Locate the cell with the specified text and output its (x, y) center coordinate. 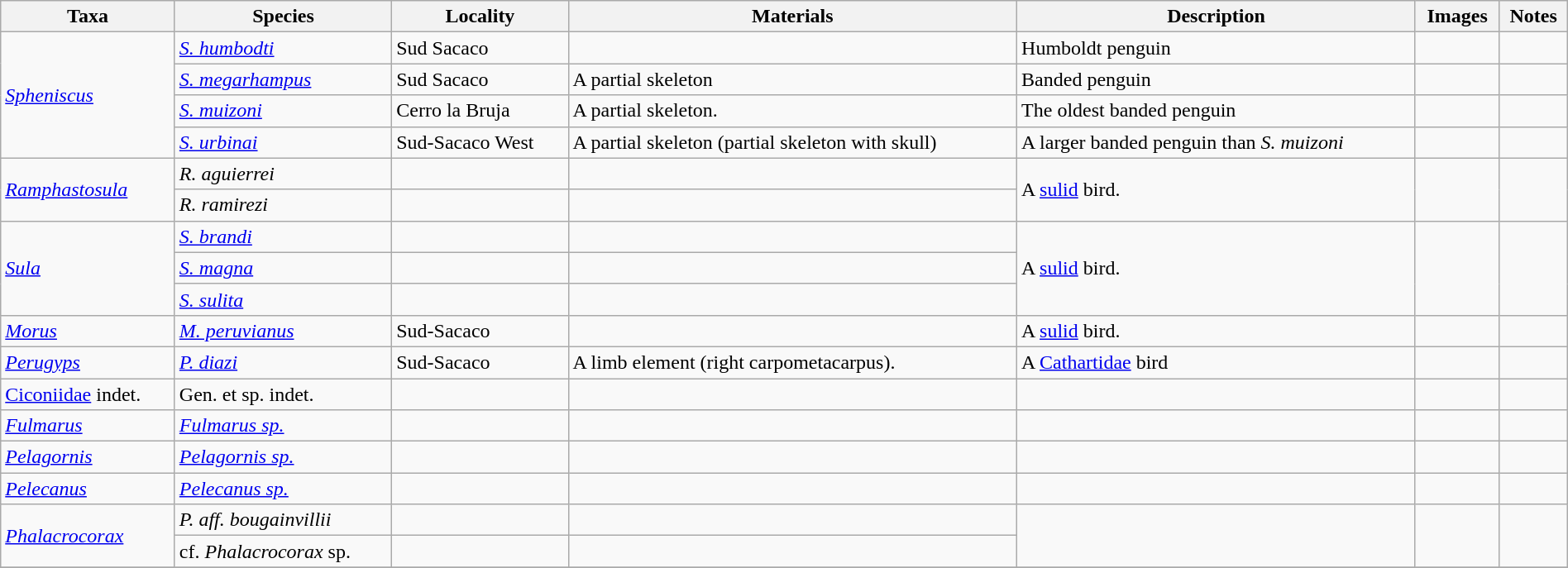
Spheniscus (88, 95)
S. urbinai (283, 142)
P. diazi (283, 362)
Species (283, 17)
Sud-Sacaco West (480, 142)
Perugyps (88, 362)
Fulmarus sp. (283, 426)
Gen. et sp. indet. (283, 394)
Morus (88, 331)
A partial skeleton (792, 79)
A Cathartidae bird (1217, 362)
The oldest banded penguin (1217, 111)
Pelagornis (88, 457)
A partial skeleton (partial skeleton with skull) (792, 142)
S. muizoni (283, 111)
Pelecanus sp. (283, 489)
Materials (792, 17)
R. aguierrei (283, 174)
Ciconiidae indet. (88, 394)
Fulmarus (88, 426)
A partial skeleton. (792, 111)
R. ramirezi (283, 205)
Description (1217, 17)
A larger banded penguin than S. muizoni (1217, 142)
Locality (480, 17)
S. sulita (283, 299)
Humboldt penguin (1217, 48)
Notes (1533, 17)
Sula (88, 268)
P. aff. bougainvillii (283, 520)
cf. Phalacrocorax sp. (283, 551)
Cerro la Bruja (480, 111)
Taxa (88, 17)
Images (1457, 17)
Pelecanus (88, 489)
Pelagornis sp. (283, 457)
Banded penguin (1217, 79)
S. megarhampus (283, 79)
Ramphastosula (88, 189)
S. brandi (283, 236)
S. magna (283, 268)
M. peruvianus (283, 331)
Phalacrocorax (88, 536)
S. humbodti (283, 48)
A limb element (right carpometacarpus). (792, 362)
